Pinpoint the cell where the given text exists, returning its [x, y] midpoint coordinate. 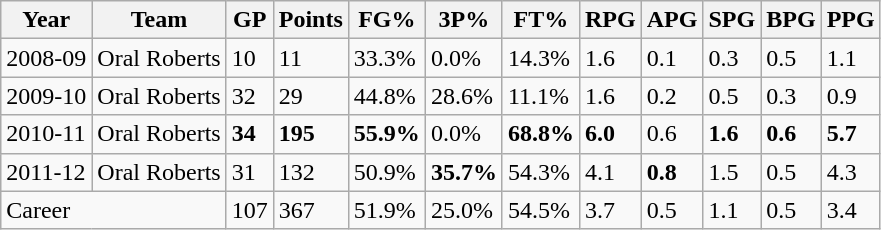
Career [114, 210]
0.2 [672, 96]
32 [250, 96]
Points [310, 20]
PPG [850, 20]
132 [310, 172]
1.5 [732, 172]
0.9 [850, 96]
Team [159, 20]
BPG [791, 20]
367 [310, 210]
31 [250, 172]
50.9% [386, 172]
10 [250, 58]
FT% [540, 20]
GP [250, 20]
SPG [732, 20]
4.3 [850, 172]
34 [250, 134]
5.7 [850, 134]
2011-12 [46, 172]
25.0% [464, 210]
44.8% [386, 96]
51.9% [386, 210]
68.8% [540, 134]
14.3% [540, 58]
3.4 [850, 210]
FG% [386, 20]
54.3% [540, 172]
2008-09 [46, 58]
6.0 [610, 134]
11 [310, 58]
2009-10 [46, 96]
28.6% [464, 96]
3P% [464, 20]
35.7% [464, 172]
55.9% [386, 134]
195 [310, 134]
RPG [610, 20]
0.8 [672, 172]
107 [250, 210]
4.1 [610, 172]
29 [310, 96]
0.1 [672, 58]
Year [46, 20]
3.7 [610, 210]
33.3% [386, 58]
54.5% [540, 210]
APG [672, 20]
2010-11 [46, 134]
11.1% [540, 96]
